Provide the [x, y] coordinate of the cell's center where the given text is located.  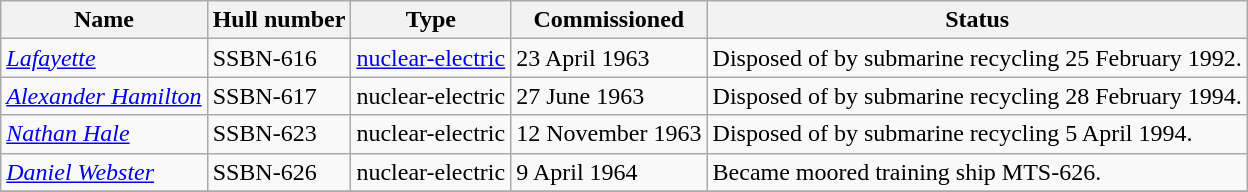
Disposed of by submarine recycling 5 April 1994. [977, 134]
SSBN-616 [279, 58]
Daniel Webster [104, 172]
Name [104, 20]
9 April 1964 [609, 172]
12 November 1963 [609, 134]
Nathan Hale [104, 134]
SSBN-623 [279, 134]
Became moored training ship MTS-626. [977, 172]
Type [431, 20]
Hull number [279, 20]
Disposed of by submarine recycling 25 February 1992. [977, 58]
Lafayette [104, 58]
Disposed of by submarine recycling 28 February 1994. [977, 96]
SSBN-617 [279, 96]
Alexander Hamilton [104, 96]
27 June 1963 [609, 96]
Status [977, 20]
23 April 1963 [609, 58]
Commissioned [609, 20]
SSBN-626 [279, 172]
